From the cell containing the given text, extract its center point as (X, Y) coordinate. 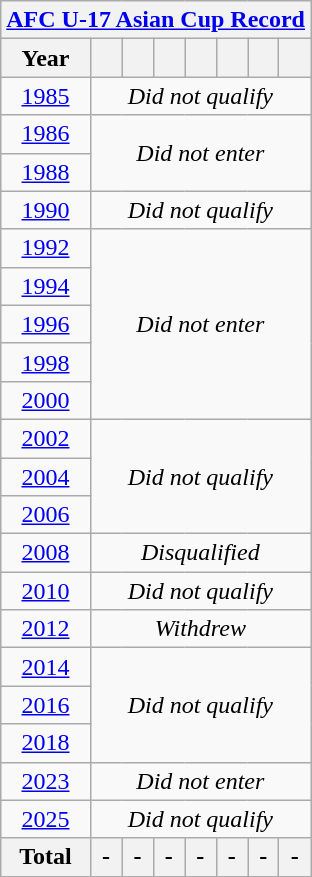
Year (46, 58)
Withdrew (200, 629)
1990 (46, 210)
2023 (46, 781)
2000 (46, 400)
1985 (46, 96)
2002 (46, 438)
2006 (46, 515)
2012 (46, 629)
1998 (46, 362)
1996 (46, 324)
2016 (46, 705)
1986 (46, 134)
1988 (46, 172)
2008 (46, 553)
Total (46, 857)
AFC U-17 Asian Cup Record (156, 20)
2010 (46, 591)
2018 (46, 743)
Disqualified (200, 553)
1994 (46, 286)
2014 (46, 667)
2025 (46, 819)
2004 (46, 477)
1992 (46, 248)
